From the cell containing the given text, extract its center point as (x, y) coordinate. 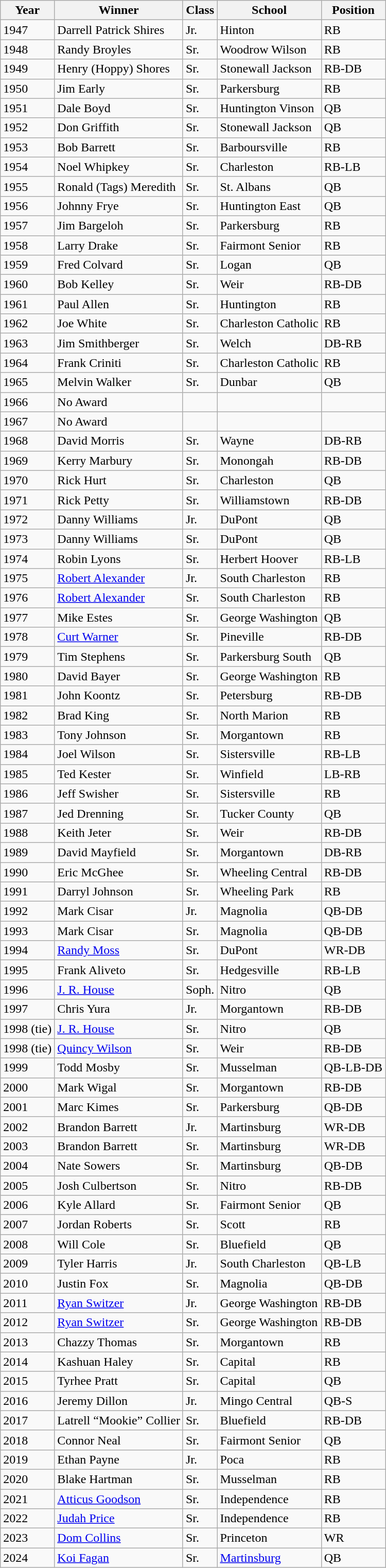
Todd Mosby (119, 1068)
1952 (28, 128)
Jeremy Dillon (119, 1401)
Connor Neal (119, 1440)
Scott (269, 1225)
1992 (28, 911)
1955 (28, 186)
Bob Barrett (119, 147)
1961 (28, 304)
1986 (28, 794)
1981 (28, 696)
1963 (28, 343)
Ethan Payne (119, 1459)
Marc Kimes (119, 1107)
Wheeling Central (269, 872)
Eric McGhee (119, 872)
1953 (28, 147)
1949 (28, 69)
1965 (28, 382)
1971 (28, 500)
1969 (28, 461)
1973 (28, 539)
Huntington Vinson (269, 108)
1985 (28, 774)
Parkersburg South (269, 657)
1995 (28, 970)
Atticus Goodson (119, 1499)
Nate Sowers (119, 1166)
1974 (28, 558)
QB-LB-DB (353, 1068)
Tyrhee Pratt (119, 1381)
Monongah (269, 461)
1954 (28, 167)
1991 (28, 892)
Rick Hurt (119, 480)
Tim Stephens (119, 657)
Fred Colvard (119, 265)
Class (200, 10)
1958 (28, 245)
Poca (269, 1459)
Brad King (119, 715)
2003 (28, 1146)
QB-LB (353, 1264)
2000 (28, 1087)
Rick Petty (119, 500)
Jim Bargeloh (119, 225)
2015 (28, 1381)
Latrell “Mookie” Collier (119, 1420)
2016 (28, 1401)
2010 (28, 1283)
Frank Criniti (119, 363)
2020 (28, 1479)
John Koontz (119, 696)
Joel Wilson (119, 754)
1966 (28, 402)
Darryl Johnson (119, 892)
Pineville (269, 637)
Soph. (200, 990)
Johnny Frye (119, 206)
Jeff Swisher (119, 794)
Petersburg (269, 696)
2017 (28, 1420)
2012 (28, 1323)
2022 (28, 1519)
Ted Kester (119, 774)
Logan (269, 265)
Dale Boyd (119, 108)
Robin Lyons (119, 558)
1975 (28, 578)
David Morris (119, 441)
1982 (28, 715)
1996 (28, 990)
Justin Fox (119, 1283)
1978 (28, 637)
1987 (28, 813)
Josh Culbertson (119, 1185)
1962 (28, 324)
2002 (28, 1126)
1993 (28, 931)
North Marion (269, 715)
2024 (28, 1558)
2001 (28, 1107)
2018 (28, 1440)
1964 (28, 363)
2004 (28, 1166)
Kerry Marbury (119, 461)
2006 (28, 1205)
Williamstown (269, 500)
2014 (28, 1362)
1999 (28, 1068)
2008 (28, 1244)
1988 (28, 833)
Winner (119, 10)
School (269, 10)
Melvin Walker (119, 382)
Don Griffith (119, 128)
Paul Allen (119, 304)
Joe White (119, 324)
1960 (28, 285)
Frank Aliveto (119, 970)
QB-S (353, 1401)
Blake Hartman (119, 1479)
Position (353, 10)
Dunbar (269, 382)
1957 (28, 225)
1989 (28, 852)
Huntington (269, 304)
Tyler Harris (119, 1264)
1990 (28, 872)
Dom Collins (119, 1538)
Quincy Wilson (119, 1048)
Bob Kelley (119, 285)
Year (28, 10)
Koi Fagan (119, 1558)
Randy Moss (119, 950)
Welch (269, 343)
Winfield (269, 774)
1951 (28, 108)
David Mayfield (119, 852)
1970 (28, 480)
Jordan Roberts (119, 1225)
David Bayer (119, 676)
1984 (28, 754)
Tucker County (269, 813)
Tony Johnson (119, 735)
Wayne (269, 441)
1976 (28, 598)
2019 (28, 1459)
Noel Whipkey (119, 167)
1959 (28, 265)
1979 (28, 657)
St. Albans (269, 186)
2013 (28, 1342)
Mark Wigal (119, 1087)
Princeton (269, 1538)
Judah Price (119, 1519)
1948 (28, 49)
Keith Jeter (119, 833)
Henry (Hoppy) Shores (119, 69)
1950 (28, 89)
1983 (28, 735)
Larry Drake (119, 245)
1947 (28, 30)
Kashuan Haley (119, 1362)
Woodrow Wilson (269, 49)
2023 (28, 1538)
Darrell Patrick Shires (119, 30)
Hinton (269, 30)
1956 (28, 206)
1980 (28, 676)
Barboursville (269, 147)
Jim Smithberger (119, 343)
Hedgesville (269, 970)
Mingo Central (269, 1401)
LB-RB (353, 774)
Huntington East (269, 206)
Ronald (Tags) Meredith (119, 186)
1968 (28, 441)
2007 (28, 1225)
Randy Broyles (119, 49)
Chazzy Thomas (119, 1342)
Curt Warner (119, 637)
1967 (28, 421)
1994 (28, 950)
Mike Estes (119, 618)
Jim Early (119, 89)
2011 (28, 1303)
1997 (28, 1009)
2005 (28, 1185)
Will Cole (119, 1244)
2021 (28, 1499)
2009 (28, 1264)
Herbert Hoover (269, 558)
WR (353, 1538)
1977 (28, 618)
Kyle Allard (119, 1205)
1972 (28, 519)
Wheeling Park (269, 892)
Jed Drenning (119, 813)
Chris Yura (119, 1009)
